Output the (x, y) coordinate of the center of the cell containing the given text.  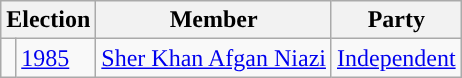
Sher Khan Afgan Niazi (214, 58)
Election (48, 20)
Party (396, 20)
Independent (396, 58)
Member (214, 20)
1985 (56, 58)
